Return the [X, Y] coordinate for the center point of the cell that contains the specified text.  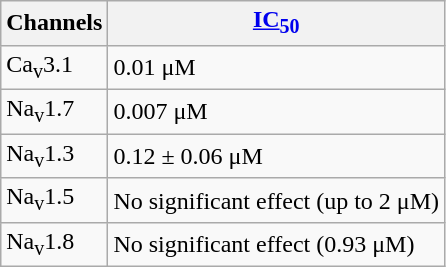
Nav1.5 [54, 200]
IC50 [276, 23]
0.01 μM [276, 67]
Cav3.1 [54, 67]
0.12 ± 0.06 μM [276, 156]
Channels [54, 23]
Nav1.8 [54, 244]
No significant effect (up to 2 μΜ) [276, 200]
Nav1.7 [54, 111]
0.007 μM [276, 111]
Nav1.3 [54, 156]
No significant effect (0.93 μM) [276, 244]
